Locate the cell with the specified text and output its (X, Y) center coordinate. 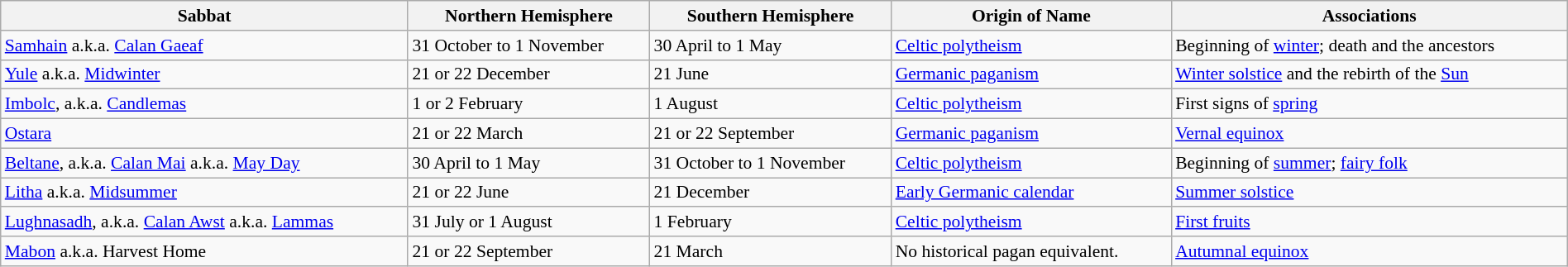
Beltane, a.k.a. Calan Mai a.k.a. May Day (205, 163)
Beginning of summer; fairy folk (1370, 163)
21 December (771, 193)
Autumnal equinox (1370, 251)
First fruits (1370, 222)
Northern Hemisphere (528, 16)
21 or 22 March (528, 134)
31 July or 1 August (528, 222)
1 August (771, 104)
Ostara (205, 134)
21 or 22 June (528, 193)
Sabbat (205, 16)
Vernal equinox (1370, 134)
Yule a.k.a. Midwinter (205, 74)
Winter solstice and the rebirth of the Sun (1370, 74)
21 June (771, 74)
Summer solstice (1370, 193)
Associations (1370, 16)
Litha a.k.a. Midsummer (205, 193)
Mabon a.k.a. Harvest Home (205, 251)
21 March (771, 251)
First signs of spring (1370, 104)
Samhain a.k.a. Calan Gaeaf (205, 45)
No historical pagan equivalent. (1031, 251)
Beginning of winter; death and the ancestors (1370, 45)
Lughnasadh, a.k.a. Calan Awst a.k.a. Lammas (205, 222)
21 or 22 December (528, 74)
Imbolc, a.k.a. Candlemas (205, 104)
1 or 2 February (528, 104)
Origin of Name (1031, 16)
1 February (771, 222)
Southern Hemisphere (771, 16)
Early Germanic calendar (1031, 193)
